Pinpoint the cell where the given text exists, returning its (x, y) midpoint coordinate. 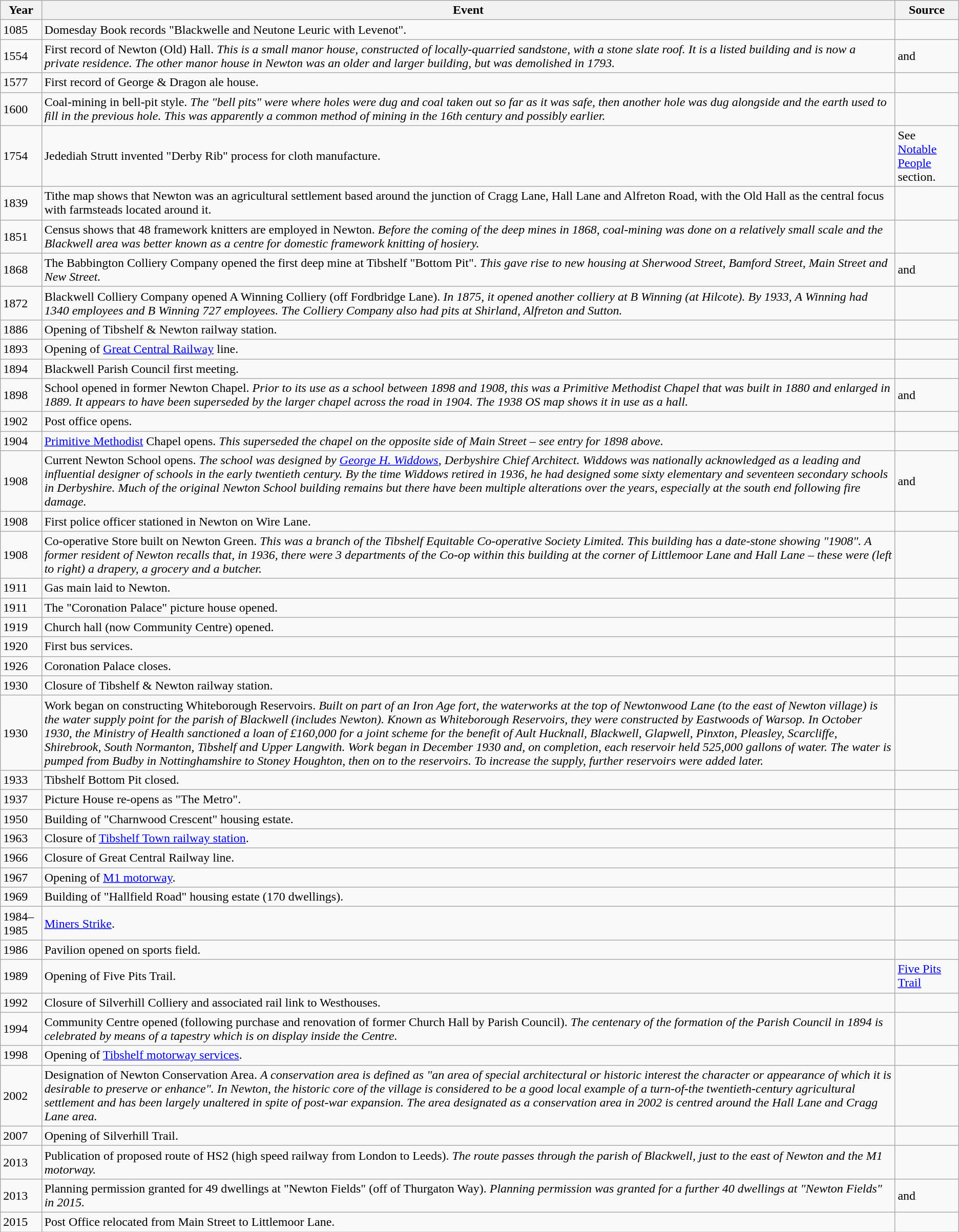
1919 (21, 627)
Jedediah Strutt invented "Derby Rib" process for cloth manufacture. (468, 156)
Tibshelf Bottom Pit closed. (468, 780)
1969 (21, 897)
Five Pits Trail (927, 976)
See Notable People section. (927, 156)
Opening of Great Central Railway line. (468, 349)
Blackwell Parish Council first meeting. (468, 368)
1994 (21, 1029)
1868 (21, 269)
2002 (21, 1095)
1839 (21, 203)
Post Office relocated from Main Street to Littlemoor Lane. (468, 1222)
Year (21, 10)
1963 (21, 839)
Post office opens. (468, 422)
1967 (21, 878)
Closure of Silverhill Colliery and associated rail link to Westhouses. (468, 1003)
Building of "Hallfield Road" housing estate (170 dwellings). (468, 897)
1966 (21, 858)
1894 (21, 368)
1926 (21, 666)
2007 (21, 1136)
Pavilion opened on sports field. (468, 950)
1902 (21, 422)
Opening of Tibshelf & Newton railway station. (468, 329)
1933 (21, 780)
First bus services. (468, 646)
1754 (21, 156)
Building of "Charnwood Crescent" housing estate. (468, 819)
Opening of Silverhill Trail. (468, 1136)
1904 (21, 441)
Church hall (now Community Centre) opened. (468, 627)
First police officer stationed in Newton on Wire Lane. (468, 521)
1986 (21, 950)
Domesday Book records "Blackwelle and Neutone Leuric with Levenot". (468, 30)
Closure of Tibshelf Town railway station. (468, 839)
1600 (21, 109)
First record of George & Dragon ale house. (468, 82)
Coronation Palace closes. (468, 666)
Source (927, 10)
Gas main laid to Newton. (468, 588)
2015 (21, 1222)
Miners Strike. (468, 923)
1851 (21, 237)
1898 (21, 395)
1893 (21, 349)
Primitive Methodist Chapel opens. This superseded the chapel on the opposite side of Main Street – see entry for 1898 above. (468, 441)
The "Coronation Palace" picture house opened. (468, 608)
1886 (21, 329)
1937 (21, 799)
1989 (21, 976)
1554 (21, 56)
1872 (21, 303)
1920 (21, 646)
1998 (21, 1055)
1992 (21, 1003)
1577 (21, 82)
Opening of Tibshelf motorway services. (468, 1055)
Opening of Five Pits Trail. (468, 976)
Event (468, 10)
1950 (21, 819)
1984–1985 (21, 923)
1085 (21, 30)
Opening of M1 motorway. (468, 878)
Picture House re-opens as "The Metro". (468, 799)
Closure of Great Central Railway line. (468, 858)
Closure of Tibshelf & Newton railway station. (468, 685)
